Capture the cell that displays the provided text and extract its [x, y] central coordinate. 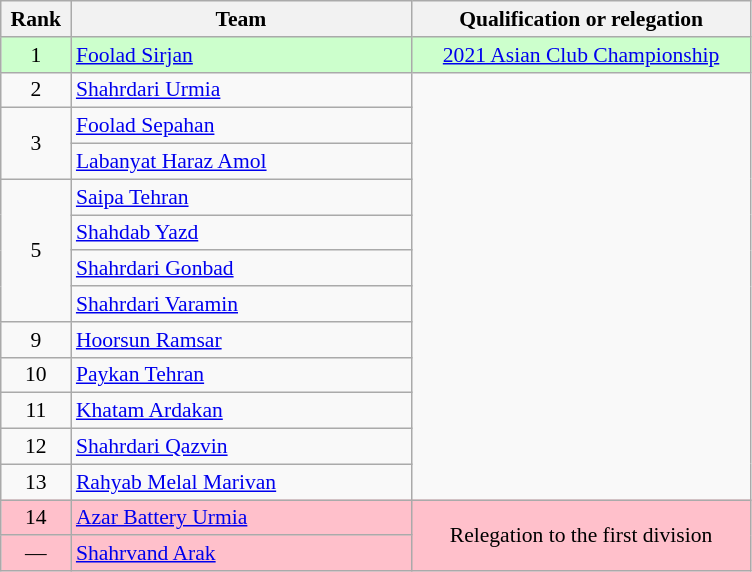
Shahdab Yazd [241, 233]
— [36, 554]
Qualification or relegation [581, 19]
10 [36, 375]
Labanyat Haraz Amol [241, 162]
13 [36, 482]
3 [36, 144]
Shahrdari Gonbad [241, 269]
Foolad Sepahan [241, 126]
Saipa Tehran [241, 197]
Foolad Sirjan [241, 55]
11 [36, 411]
Paykan Tehran [241, 375]
Shahrvand Arak [241, 554]
1 [36, 55]
Relegation to the first division [581, 536]
Azar Battery Urmia [241, 518]
12 [36, 447]
2021 Asian Club Championship [581, 55]
Rank [36, 19]
5 [36, 250]
9 [36, 340]
Team [241, 19]
Shahrdari Urmia [241, 90]
Hoorsun Ramsar [241, 340]
Shahrdari Varamin [241, 304]
2 [36, 90]
Shahrdari Qazvin [241, 447]
14 [36, 518]
Khatam Ardakan [241, 411]
Rahyab Melal Marivan [241, 482]
